Identify which cell holds the provided text, then report its (X, Y) central coordinate. 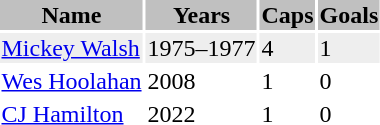
Caps (288, 15)
2008 (202, 81)
0 (349, 81)
1975–1977 (202, 48)
4 (288, 48)
Mickey Walsh (72, 48)
Wes Hoolahan (72, 81)
Years (202, 15)
Name (72, 15)
Goals (349, 15)
